Extract the (X, Y) coordinate from the center of the cell holding the provided text.  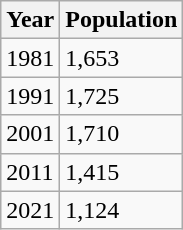
1,415 (122, 172)
2021 (30, 210)
1991 (30, 96)
2011 (30, 172)
1981 (30, 58)
1,710 (122, 134)
Year (30, 20)
1,124 (122, 210)
Population (122, 20)
2001 (30, 134)
1,653 (122, 58)
1,725 (122, 96)
